Extract the (X, Y) coordinate from the center of the cell holding the provided text.  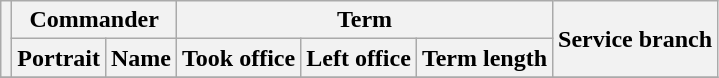
Portrait (59, 58)
Term length (484, 58)
Name (140, 58)
Left office (359, 58)
Took office (239, 58)
Term (365, 20)
Commander (94, 20)
Service branch (636, 39)
